From the cell containing the given text, extract its center point as [x, y] coordinate. 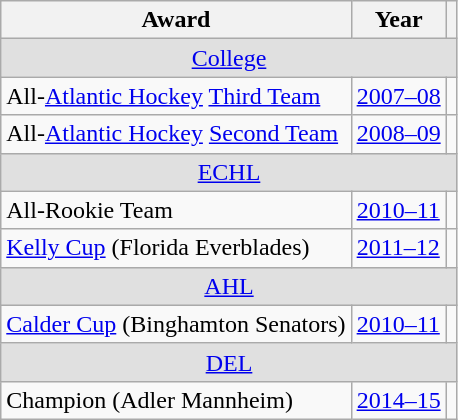
2008–09 [398, 134]
ECHL [229, 172]
All-Rookie Team [176, 210]
Kelly Cup (Florida Everblades) [176, 248]
DEL [229, 362]
Year [398, 20]
College [229, 58]
Champion (Adler Mannheim) [176, 400]
2007–08 [398, 96]
Award [176, 20]
2011–12 [398, 248]
All-Atlantic Hockey Third Team [176, 96]
All-Atlantic Hockey Second Team [176, 134]
AHL [229, 286]
2014–15 [398, 400]
Calder Cup (Binghamton Senators) [176, 324]
